For the text-containing cell, return its midpoint in (X, Y) coordinate format. 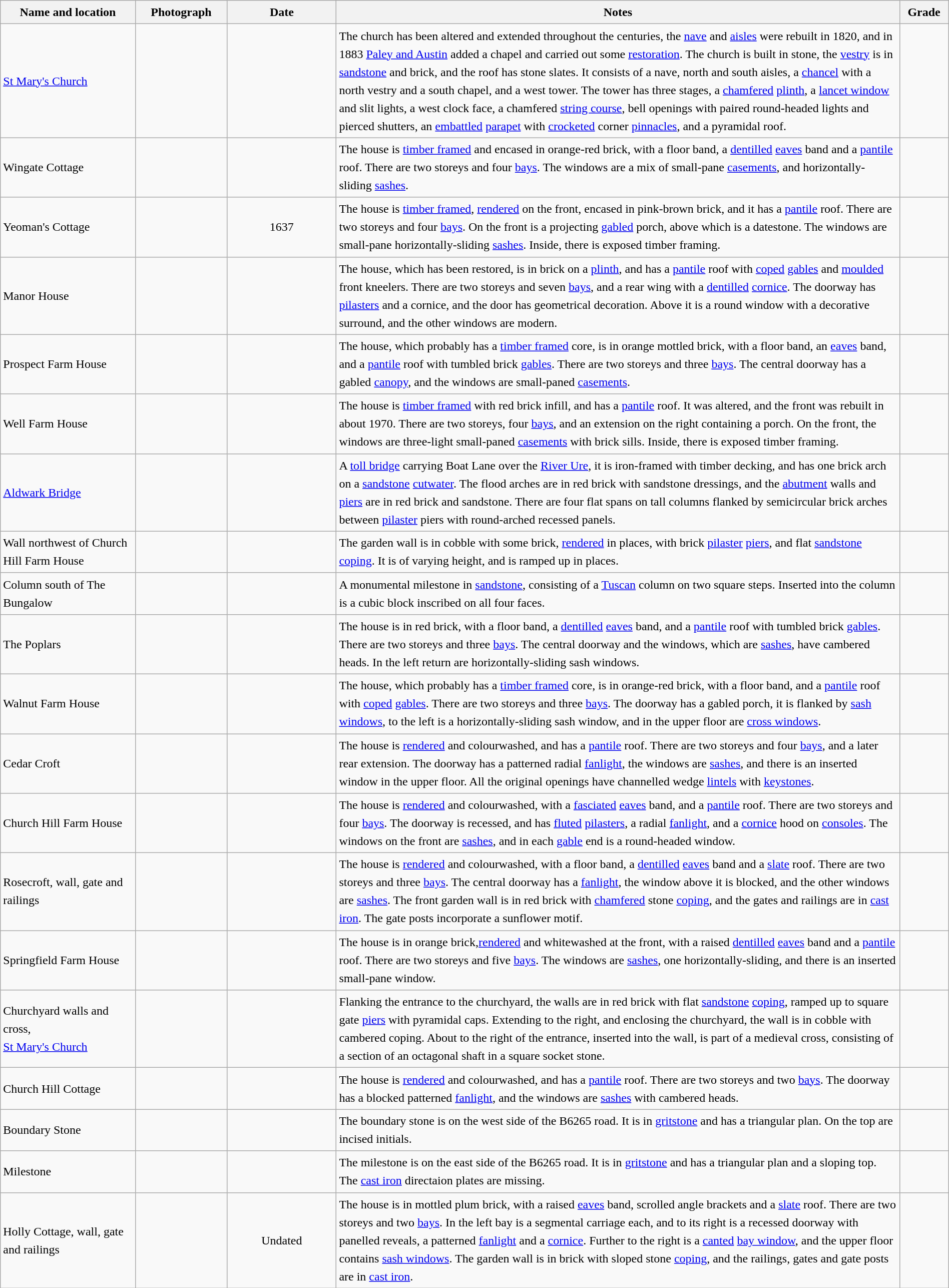
Church Hill Farm House (68, 823)
Holly Cottage, wall, gate and railings (68, 1240)
Milestone (68, 1171)
Yeoman's Cottage (68, 227)
Manor House (68, 295)
Walnut Farm House (68, 704)
Grade (924, 12)
Date (282, 12)
Cedar Croft (68, 764)
Springfield Farm House (68, 960)
Wingate Cottage (68, 167)
Well Farm House (68, 423)
Photograph (181, 12)
Church Hill Cottage (68, 1088)
Prospect Farm House (68, 364)
Undated (282, 1240)
Aldwark Bridge (68, 493)
The Poplars (68, 644)
Churchyard walls and cross,St Mary's Church (68, 1029)
The boundary stone is on the west side of the B6265 road. It is in gritstone and has a triangular plan. On the top are incised initials. (618, 1130)
Column south of The Bungalow (68, 594)
Boundary Stone (68, 1130)
St Mary's Church (68, 81)
Notes (618, 12)
Wall northwest of Church Hill Farm House (68, 552)
1637 (282, 227)
Name and location (68, 12)
Rosecroft, wall, gate and railings (68, 892)
